Pinpoint the cell where the given text exists, returning its (x, y) midpoint coordinate. 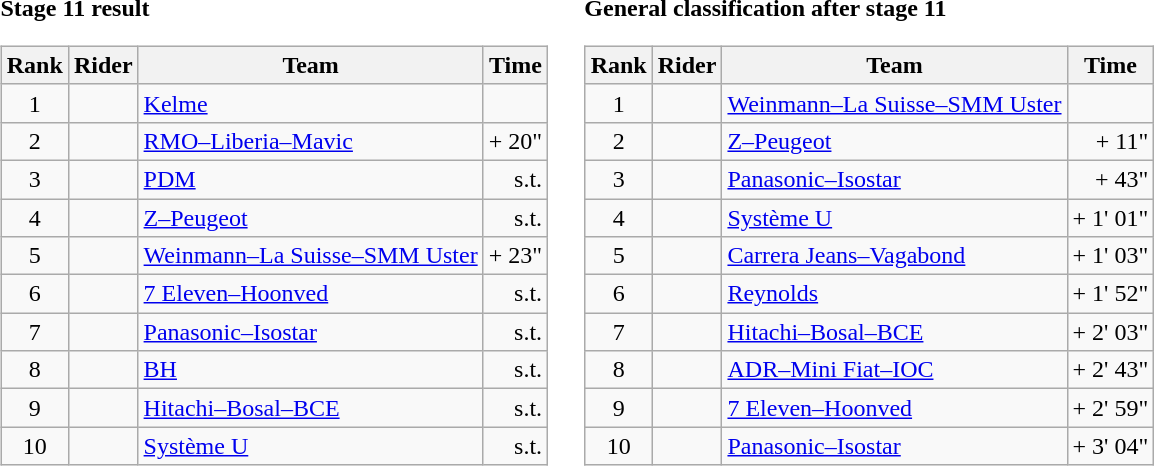
+ 20" (515, 141)
Carrera Jeans–Vagabond (894, 256)
+ 1' 03" (1110, 256)
PDM (310, 179)
+ 2' 59" (1110, 408)
+ 2' 03" (1110, 332)
Kelme (310, 103)
+ 1' 52" (1110, 294)
BH (310, 370)
RMO–Liberia–Mavic (310, 141)
+ 1' 01" (1110, 217)
+ 2' 43" (1110, 370)
Reynolds (894, 294)
+ 3' 04" (1110, 446)
+ 43" (1110, 179)
ADR–Mini Fiat–IOC (894, 370)
+ 23" (515, 256)
+ 11" (1110, 141)
